Pinpoint the cell where the given text exists, returning its [x, y] midpoint coordinate. 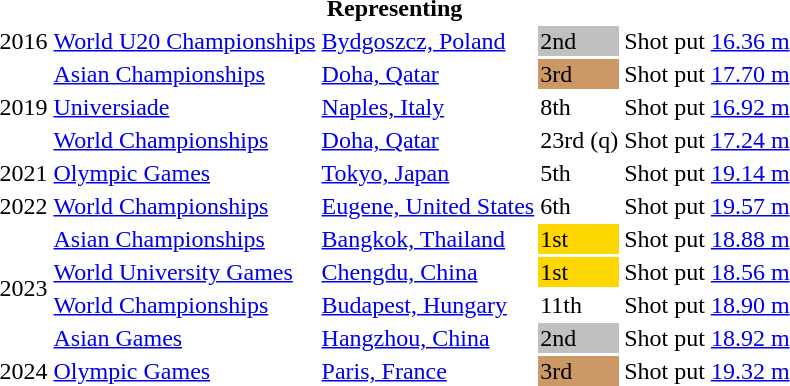
Tokyo, Japan [428, 173]
Bangkok, Thailand [428, 239]
6th [580, 206]
World University Games [184, 272]
5th [580, 173]
Universiade [184, 107]
Naples, Italy [428, 107]
11th [580, 305]
Asian Games [184, 338]
Paris, France [428, 371]
Chengdu, China [428, 272]
Budapest, Hungary [428, 305]
23rd (q) [580, 140]
Eugene, United States [428, 206]
World U20 Championships [184, 41]
8th [580, 107]
Bydgoszcz, Poland [428, 41]
Hangzhou, China [428, 338]
